Output the (X, Y) coordinate of the center of the cell containing the given text.  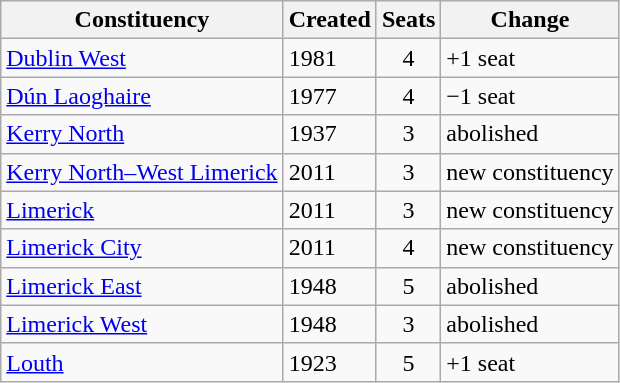
Created (330, 20)
Kerry North–West Limerick (142, 172)
Limerick West (142, 324)
Limerick East (142, 286)
Limerick (142, 210)
Kerry North (142, 134)
Seats (408, 20)
1977 (330, 96)
1981 (330, 58)
Change (530, 20)
Dún Laoghaire (142, 96)
1937 (330, 134)
−1 seat (530, 96)
Constituency (142, 20)
Louth (142, 362)
1923 (330, 362)
Limerick City (142, 248)
Dublin West (142, 58)
